Identify which cell holds the provided text, then report its (x, y) central coordinate. 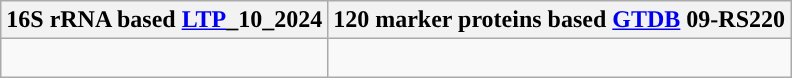
120 marker proteins based GTDB 09-RS220 (560, 20)
16S rRNA based LTP_10_2024 (164, 20)
